Locate the cell with the specified text and output its (x, y) center coordinate. 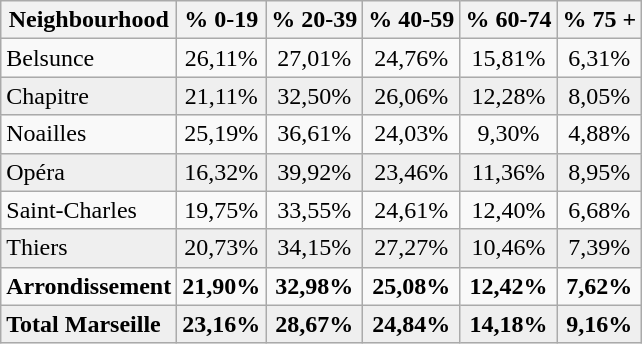
Saint-Charles (89, 210)
32,50% (314, 96)
33,55% (314, 210)
20,73% (222, 248)
19,75% (222, 210)
6,31% (600, 58)
24,84% (412, 324)
Thiers (89, 248)
8,05% (600, 96)
14,18% (508, 324)
% 75 + (600, 20)
26,11% (222, 58)
36,61% (314, 134)
Total Marseille (89, 324)
21,11% (222, 96)
Neighbourhood (89, 20)
4,88% (600, 134)
9,30% (508, 134)
24,61% (412, 210)
8,95% (600, 172)
Arrondissement (89, 286)
12,42% (508, 286)
15,81% (508, 58)
25,19% (222, 134)
39,92% (314, 172)
7,62% (600, 286)
% 0-19 (222, 20)
23,46% (412, 172)
28,67% (314, 324)
27,01% (314, 58)
Chapitre (89, 96)
6,68% (600, 210)
25,08% (412, 286)
24,03% (412, 134)
27,27% (412, 248)
% 40-59 (412, 20)
34,15% (314, 248)
9,16% (600, 324)
7,39% (600, 248)
32,98% (314, 286)
23,16% (222, 324)
12,40% (508, 210)
26,06% (412, 96)
21,90% (222, 286)
11,36% (508, 172)
Belsunce (89, 58)
Noailles (89, 134)
12,28% (508, 96)
24,76% (412, 58)
% 60-74 (508, 20)
10,46% (508, 248)
Opéra (89, 172)
16,32% (222, 172)
% 20-39 (314, 20)
